Scan for the cell matching the given text and deliver its (X, Y) coordinate at center. 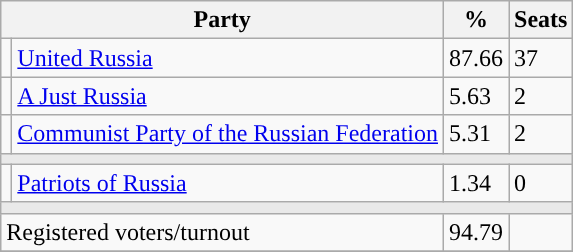
0 (541, 183)
Registered voters/turnout (222, 232)
Communist Party of the Russian Federation (228, 134)
94.79 (476, 232)
37 (541, 58)
A Just Russia (228, 96)
% (476, 20)
Party (222, 20)
Seats (541, 20)
5.31 (476, 134)
5.63 (476, 96)
Patriots of Russia (228, 183)
1.34 (476, 183)
87.66 (476, 58)
United Russia (228, 58)
